Pinpoint the cell where the given text exists, returning its (X, Y) midpoint coordinate. 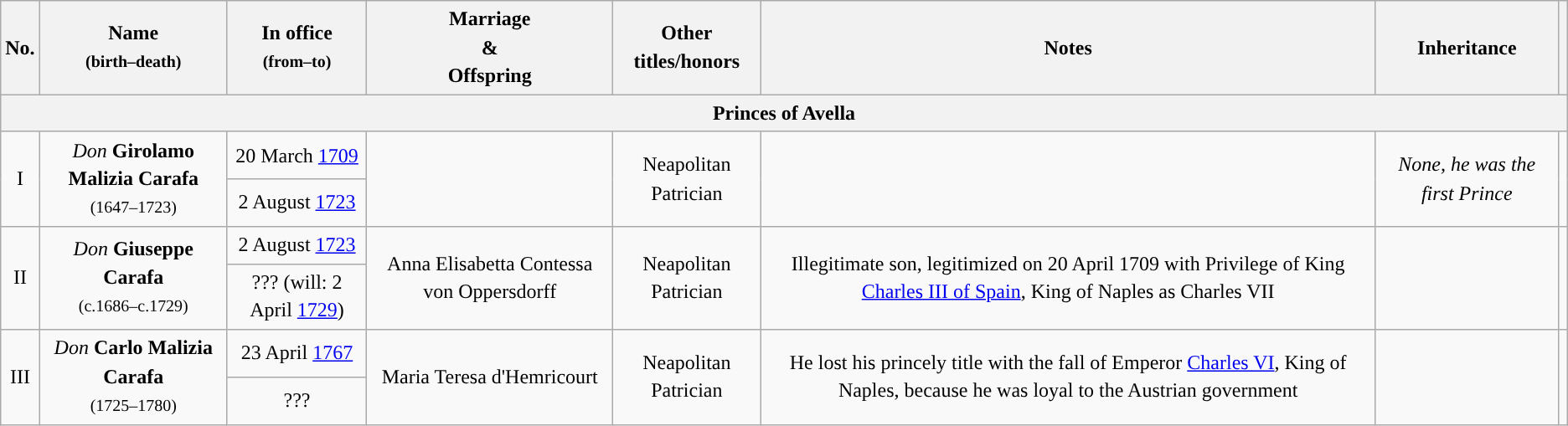
Illegitimate son, legitimized on 20 April 1709 with Privilege of King Charles III of Spain, King of Naples as Charles VII (1068, 278)
Notes (1068, 48)
III (20, 377)
I (20, 179)
Princes of Avella (784, 114)
Maria Teresa d'Hemricourt (490, 377)
23 April 1767 (297, 353)
Don Girolamo Malizia Carafa(1647–1723) (133, 179)
Anna Elisabetta Contessa von Oppersdorff (490, 278)
Don Carlo Malizia Carafa(1725–1780) (133, 377)
None, he was the first Prince (1467, 179)
Inheritance (1467, 48)
Name(birth–death) (133, 48)
In office(from–to) (297, 48)
II (20, 278)
??? (will: 2 April 1729) (297, 296)
He lost his princely title with the fall of Emperor Charles VI, King of Naples, because he was loyal to the Austrian government (1068, 377)
??? (297, 400)
Other titles/honors (687, 48)
Don Giuseppe Carafa(c.1686–c.1729) (133, 278)
No. (20, 48)
20 March 1709 (297, 156)
Marriage&Offspring (490, 48)
